Provide the (X, Y) coordinate of the cell's center where the given text is located.  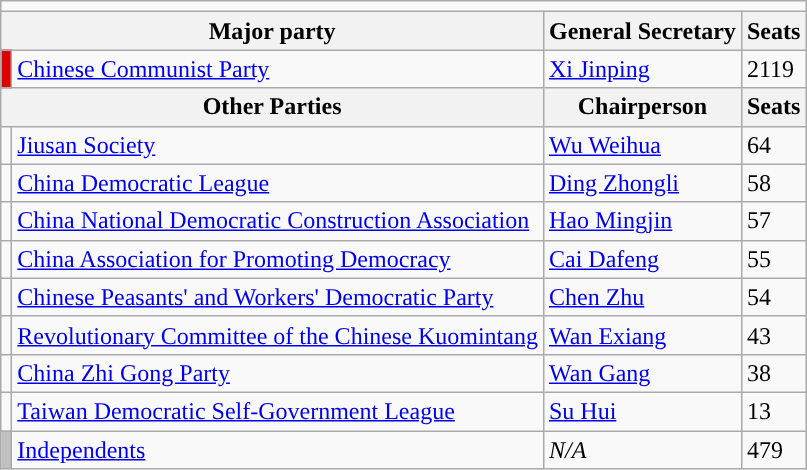
China National Democratic Construction Association (278, 221)
Chinese Peasants' and Workers' Democratic Party (278, 297)
General Secretary (642, 31)
13 (773, 411)
Chairperson (642, 107)
China Association for Promoting Democracy (278, 259)
Jiusan Society (278, 145)
N/A (642, 449)
Ding Zhongli (642, 183)
Cai Dafeng (642, 259)
Chen Zhu (642, 297)
Other Parties (272, 107)
China Democratic League (278, 183)
Major party (272, 31)
64 (773, 145)
China Zhi Gong Party (278, 373)
Wu Weihua (642, 145)
55 (773, 259)
54 (773, 297)
Hao Mingjin (642, 221)
Su Hui (642, 411)
38 (773, 373)
Taiwan Democratic Self-Government League (278, 411)
Wan Exiang (642, 335)
479 (773, 449)
43 (773, 335)
58 (773, 183)
Revolutionary Committee of the Chinese Kuomintang (278, 335)
Chinese Communist Party (278, 69)
Xi Jinping (642, 69)
Wan Gang (642, 373)
57 (773, 221)
2119 (773, 69)
Independents (278, 449)
